Find where the given text appears and provide that cell's center as [x, y] coordinate. 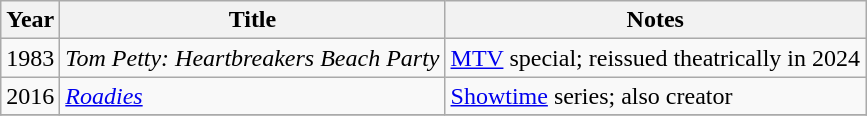
1983 [30, 58]
MTV special; reissued theatrically in 2024 [656, 58]
Year [30, 20]
Notes [656, 20]
Title [252, 20]
2016 [30, 96]
Tom Petty: Heartbreakers Beach Party [252, 58]
Roadies [252, 96]
Showtime series; also creator [656, 96]
